Return [x, y] of the center of cell containing provided text 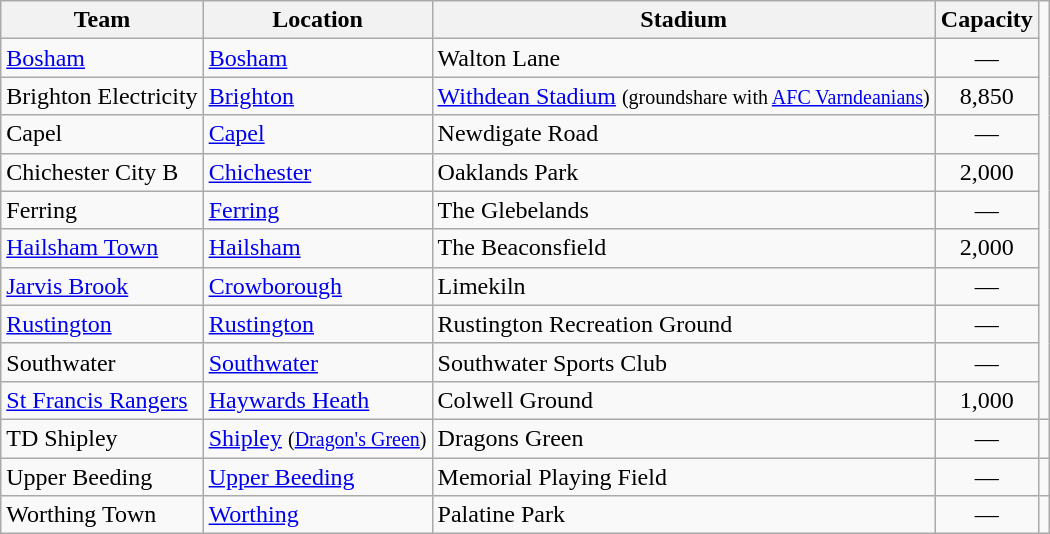
The Glebelands [684, 210]
Newdigate Road [684, 134]
The Beaconsfield [684, 248]
Crowborough [318, 286]
Dragons Green [684, 438]
Hailsham Town [102, 248]
Team [102, 20]
Walton Lane [684, 58]
Oaklands Park [684, 172]
Worthing [318, 515]
Colwell Ground [684, 400]
Chichester City B [102, 172]
1,000 [986, 400]
Haywards Heath [318, 400]
Brighton [318, 96]
8,850 [986, 96]
Rustington Recreation Ground [684, 324]
Southwater Sports Club [684, 362]
St Francis Rangers [102, 400]
Brighton Electricity [102, 96]
Jarvis Brook [102, 286]
Worthing Town [102, 515]
Location [318, 20]
TD Shipley [102, 438]
Limekiln [684, 286]
Palatine Park [684, 515]
Withdean Stadium (groundshare with AFC Varndeanians) [684, 96]
Memorial Playing Field [684, 477]
Shipley (Dragon's Green) [318, 438]
Chichester [318, 172]
Capacity [986, 20]
Stadium [684, 20]
Hailsham [318, 248]
